Determine the [x, y] coordinate at the center of the cell enclosing the given text.  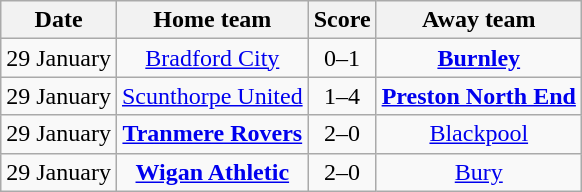
Burnley [478, 58]
Date [59, 20]
Blackpool [478, 134]
Preston North End [478, 96]
Home team [212, 20]
Bradford City [212, 58]
Score [342, 20]
Wigan Athletic [212, 172]
Away team [478, 20]
Bury [478, 172]
Scunthorpe United [212, 96]
1–4 [342, 96]
Tranmere Rovers [212, 134]
0–1 [342, 58]
